Locate the cell with the specified text and output its [X, Y] center coordinate. 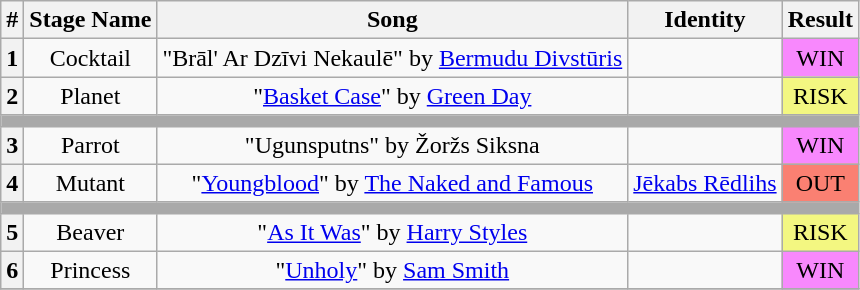
4 [12, 183]
Planet [90, 96]
3 [12, 145]
"Ugunsputns" by Žoržs Siksna [392, 145]
Parrot [90, 145]
5 [12, 232]
Beaver [90, 232]
Stage Name [90, 20]
Cocktail [90, 58]
OUT [820, 183]
Identity [705, 20]
Jēkabs Rēdlihs [705, 183]
"Youngblood" by The Naked and Famous [392, 183]
Song [392, 20]
Princess [90, 270]
1 [12, 58]
# [12, 20]
2 [12, 96]
"Brāl' Ar Dzīvi Nekaulē" by Bermudu Divstūris [392, 58]
"As It Was" by Harry Styles [392, 232]
Mutant [90, 183]
"Unholy" by Sam Smith [392, 270]
"Basket Case" by Green Day [392, 96]
Result [820, 20]
6 [12, 270]
